Extract the (x, y) coordinate from the center of the cell holding the provided text.  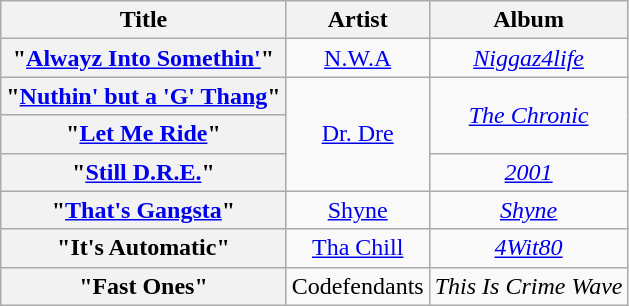
Codefendants (358, 286)
Album (528, 20)
"It's Automatic" (144, 248)
2001 (528, 172)
The Chronic (528, 115)
"Let Me Ride" (144, 134)
"Fast Ones" (144, 286)
"That's Gangsta" (144, 210)
"Alwayz Into Somethin'" (144, 58)
Niggaz4life (528, 58)
4Wit80 (528, 248)
Artist (358, 20)
Dr. Dre (358, 134)
Tha Chill (358, 248)
This Is Crime Wave (528, 286)
Title (144, 20)
"Nuthin' but a 'G' Thang" (144, 96)
"Still D.R.E." (144, 172)
N.W.A (358, 58)
